Determine the [X, Y] coordinate at the center of the cell enclosing the given text.  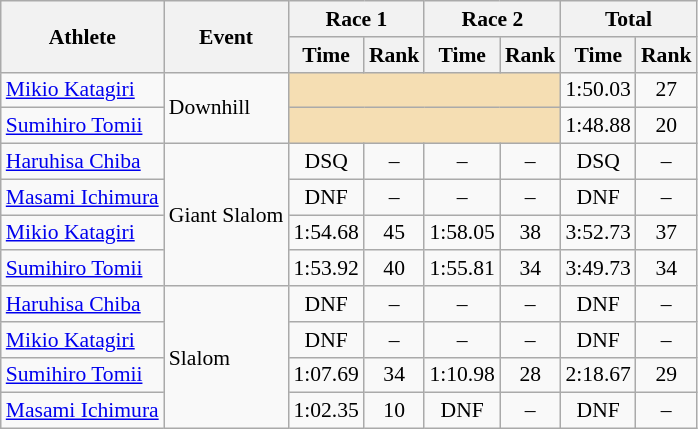
Race 2 [492, 19]
38 [530, 233]
1:07.69 [326, 375]
Race 1 [356, 19]
10 [394, 411]
1:50.03 [598, 90]
1:10.98 [462, 375]
1:55.81 [462, 269]
Slalom [226, 357]
3:49.73 [598, 269]
2:18.67 [598, 375]
1:48.88 [598, 126]
1:54.68 [326, 233]
3:52.73 [598, 233]
27 [666, 90]
Giant Slalom [226, 215]
45 [394, 233]
Downhill [226, 108]
40 [394, 269]
1:53.92 [326, 269]
1:58.05 [462, 233]
37 [666, 233]
20 [666, 126]
29 [666, 375]
Athlete [82, 36]
Total [628, 19]
28 [530, 375]
1:02.35 [326, 411]
Event [226, 36]
